Return the (X, Y) coordinate for the center point of the cell that contains the specified text.  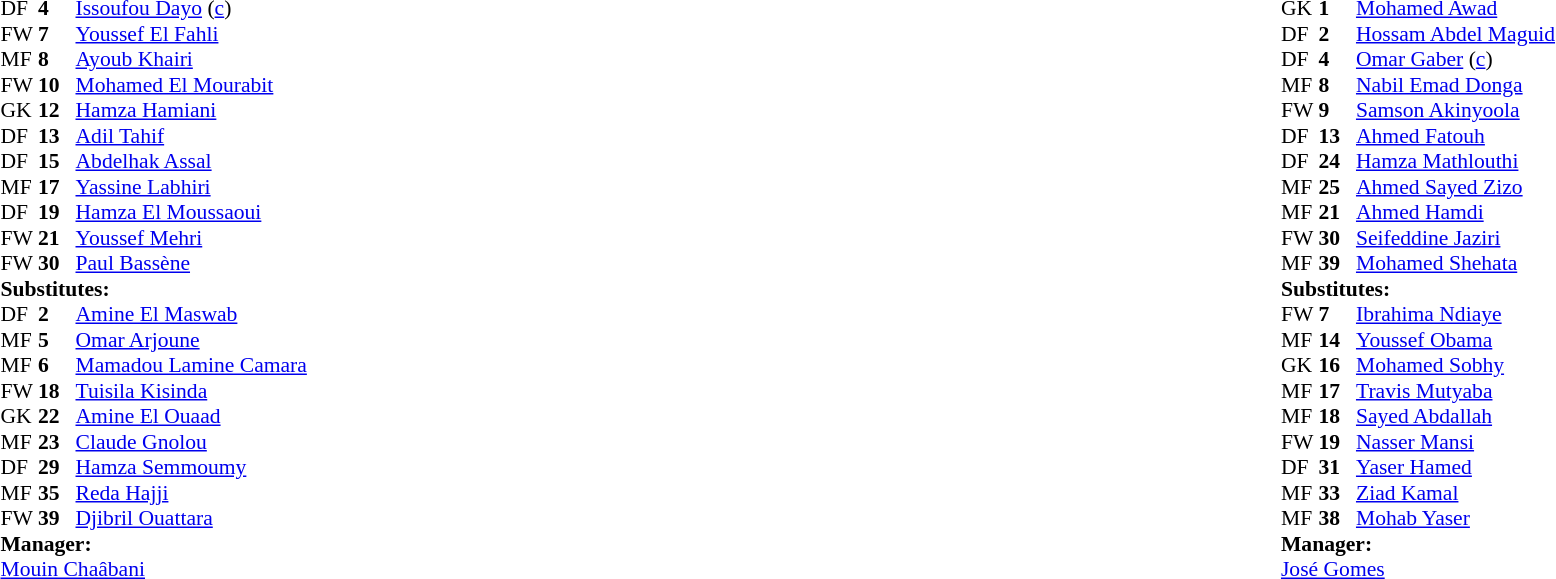
Youssef El Fahli (192, 34)
Reda Hajji (192, 493)
4 (1337, 59)
Claude Gnolou (192, 442)
Amine El Ouaad (192, 417)
Yaser Hamed (1456, 467)
12 (57, 111)
29 (57, 467)
Samson Akinyoola (1456, 111)
Omar Gaber (c) (1456, 59)
Hamza Mathlouthi (1456, 161)
Ahmed Fatouh (1456, 136)
Mohab Yaser (1456, 519)
Adil Tahif (192, 136)
Youssef Mehri (192, 238)
Mohamed Sobhy (1456, 365)
22 (57, 417)
Ahmed Hamdi (1456, 213)
Hamza Semmoumy (192, 467)
14 (1337, 340)
Sayed Abdallah (1456, 417)
10 (57, 85)
9 (1337, 111)
Paul Bassène (192, 263)
Hossam Abdel Maguid (1456, 34)
Omar Arjoune (192, 340)
Yassine Labhiri (192, 187)
23 (57, 442)
Abdelhak Assal (192, 161)
5 (57, 340)
Ziad Kamal (1456, 493)
Amine El Maswab (192, 315)
Ibrahima Ndiaye (1456, 315)
25 (1337, 187)
15 (57, 161)
Youssef Obama (1456, 340)
Djibril Ouattara (192, 519)
31 (1337, 467)
Travis Mutyaba (1456, 391)
Ayoub Khairi (192, 59)
Seifeddine Jaziri (1456, 238)
Mamadou Lamine Camara (192, 365)
Ahmed Sayed Zizo (1456, 187)
Nabil Emad Donga (1456, 85)
6 (57, 365)
Mohamed Shehata (1456, 263)
Nasser Mansi (1456, 442)
35 (57, 493)
Tuisila Kisinda (192, 391)
33 (1337, 493)
Hamza Hamiani (192, 111)
38 (1337, 519)
24 (1337, 161)
16 (1337, 365)
Hamza El Moussaoui (192, 213)
Mohamed El Mourabit (192, 85)
